Return the (X, Y) coordinate for the center point of the cell that contains the specified text.  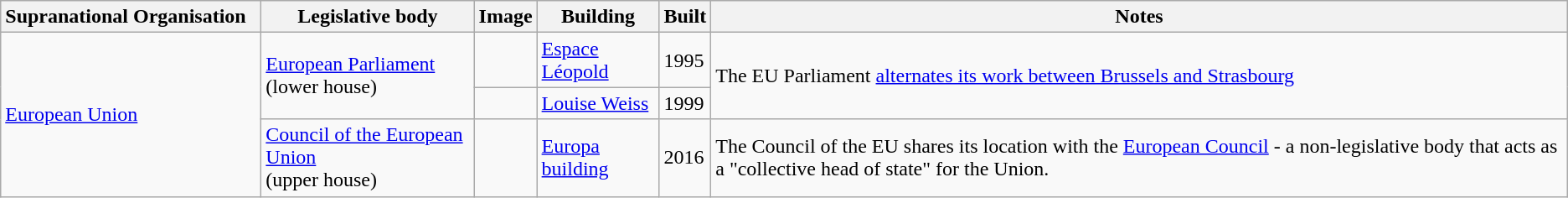
Image (506, 17)
Building (598, 17)
Legislative body (368, 17)
2016 (685, 158)
Espace Léopold (598, 60)
Built (685, 17)
1995 (685, 60)
1999 (685, 103)
Notes (1139, 17)
The Council of the EU shares its location with the European Council - a non-legislative body that acts as a "collective head of state" for the Union. (1139, 158)
Louise Weiss (598, 103)
European Union (131, 114)
European Parliament(lower house) (368, 76)
The EU Parliament alternates its work between Brussels and Strasbourg (1139, 76)
Supranational Organisation (131, 17)
Europa building (598, 158)
Council of the European Union(upper house) (368, 158)
